For the text-containing cell, return its midpoint in [X, Y] coordinate format. 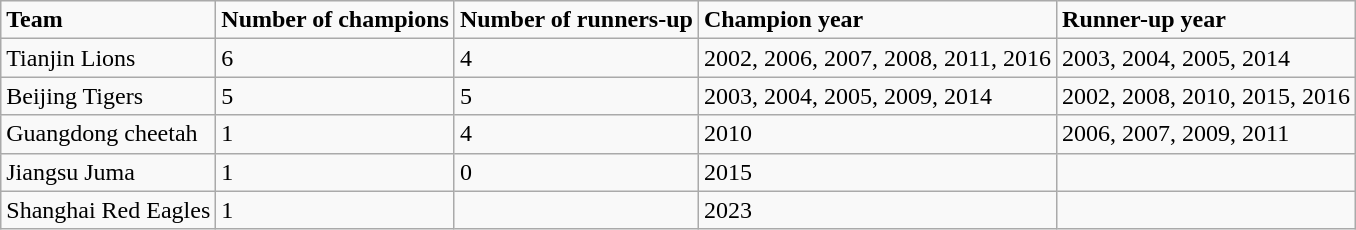
Jiangsu Juma [108, 172]
Guangdong cheetah [108, 134]
Number of runners-up [576, 20]
Number of champions [336, 20]
Shanghai Red Eagles [108, 210]
Beijing Tigers [108, 96]
0 [576, 172]
Champion year [877, 20]
Tianjin Lions [108, 58]
Runner-up year [1206, 20]
2010 [877, 134]
Team [108, 20]
6 [336, 58]
2002, 2006, 2007, 2008, 2011, 2016 [877, 58]
2003, 2004, 2005, 2014 [1206, 58]
2015 [877, 172]
2023 [877, 210]
2006, 2007, 2009, 2011 [1206, 134]
2002, 2008, 2010, 2015, 2016 [1206, 96]
2003, 2004, 2005, 2009, 2014 [877, 96]
